Extract the [x, y] coordinate from the center of the cell holding the provided text.  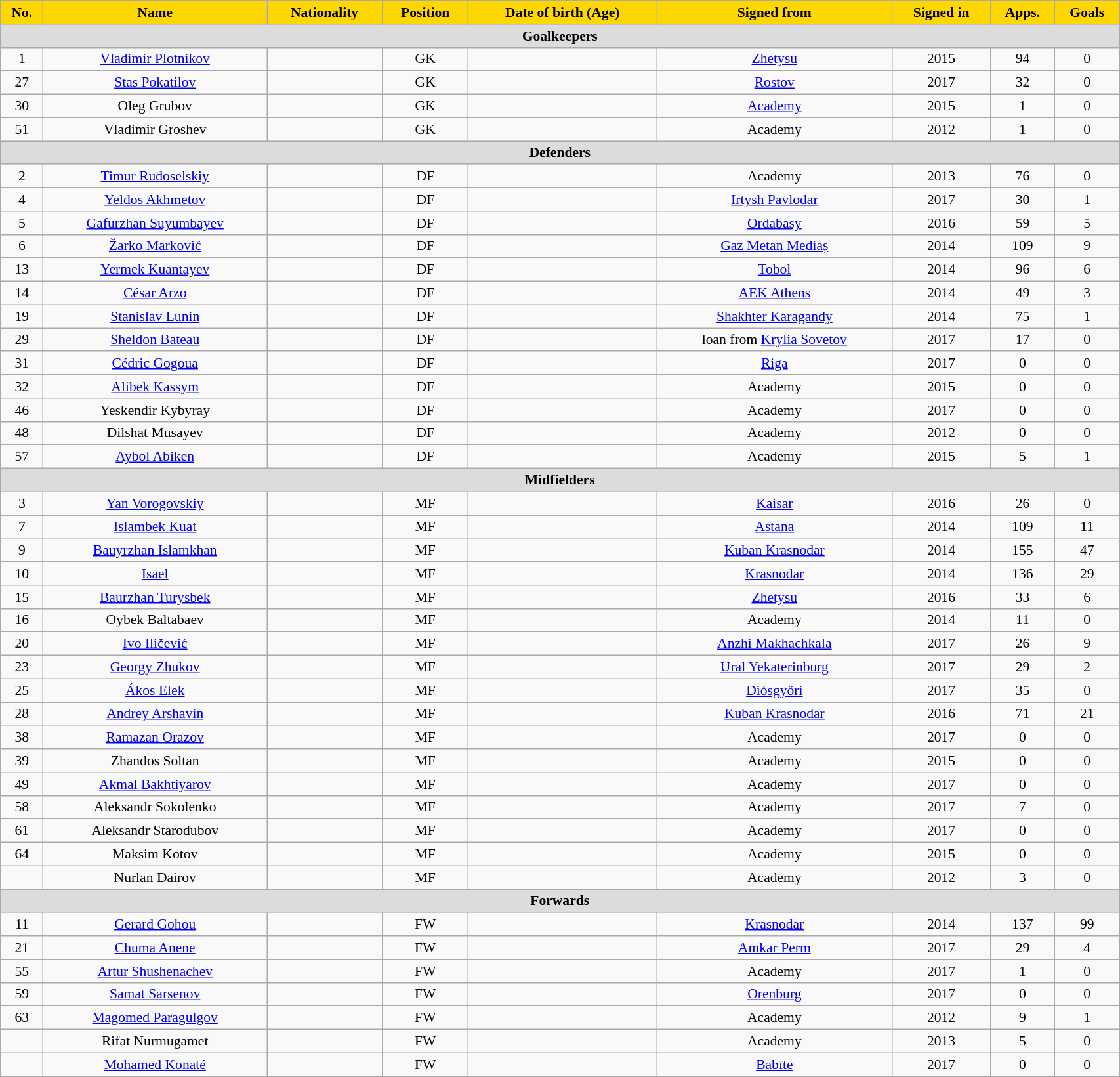
Orenburg [774, 994]
César Arzo [155, 293]
Yermek Kuantayev [155, 270]
Tobol [774, 270]
15 [22, 597]
Gafurzhan Suyumbayev [155, 223]
136 [1022, 574]
27 [22, 83]
55 [22, 971]
47 [1087, 551]
14 [22, 293]
Maksim Kotov [155, 855]
Defenders [560, 153]
Stas Pokatilov [155, 83]
13 [22, 270]
Sheldon Bateau [155, 340]
99 [1087, 925]
33 [1022, 597]
Signed from [774, 12]
Nurlan Dairov [155, 877]
Forwards [560, 901]
Vladimir Plotnikov [155, 59]
19 [22, 316]
loan from Krylia Sovetov [774, 340]
31 [22, 364]
Gaz Metan Mediaș [774, 246]
Chuma Anene [155, 948]
10 [22, 574]
Ordabasy [774, 223]
Magomed Paragulgov [155, 1018]
Ramazan Orazov [155, 738]
20 [22, 644]
76 [1022, 177]
16 [22, 620]
No. [22, 12]
Date of birth (Age) [563, 12]
Cédric Gogoua [155, 364]
28 [22, 714]
63 [22, 1018]
Diósgyőri [774, 690]
Ákos Elek [155, 690]
155 [1022, 551]
Akmal Bakhtiyarov [155, 784]
Shakhter Karagandy [774, 316]
Alibek Kassym [155, 387]
Zhandos Soltan [155, 761]
96 [1022, 270]
Baurzhan Turysbek [155, 597]
Oleg Grubov [155, 106]
39 [22, 761]
Timur Rudoselskiy [155, 177]
Oybek Baltabaev [155, 620]
Stanislav Lunin [155, 316]
17 [1022, 340]
23 [22, 667]
Rifat Nurmugamet [155, 1042]
35 [1022, 690]
Vladimir Groshev [155, 129]
137 [1022, 925]
Žarko Marković [155, 246]
Signed in [941, 12]
Midfielders [560, 480]
94 [1022, 59]
Aybol Abiken [155, 457]
Yan Vorogovskiy [155, 503]
Anzhi Makhachkala [774, 644]
64 [22, 855]
Yeskendir Kybyray [155, 410]
58 [22, 807]
Bauyrzhan Islamkhan [155, 551]
Georgy Zhukov [155, 667]
Mohamed Konaté [155, 1065]
Goalkeepers [560, 36]
Astana [774, 527]
Andrey Arshavin [155, 714]
Goals [1087, 12]
Gerard Gohou [155, 925]
Irtysh Pavlodar [774, 200]
Aleksandr Starodubov [155, 831]
Rostov [774, 83]
Ivo Iličević [155, 644]
Apps. [1022, 12]
Islambek Kuat [155, 527]
61 [22, 831]
Amkar Perm [774, 948]
Position [425, 12]
Nationality [325, 12]
Isael [155, 574]
Riga [774, 364]
Artur Shushenachev [155, 971]
48 [22, 433]
51 [22, 129]
46 [22, 410]
Kaisar [774, 503]
38 [22, 738]
Name [155, 12]
25 [22, 690]
71 [1022, 714]
Yeldos Akhmetov [155, 200]
75 [1022, 316]
Samat Sarsenov [155, 994]
Ural Yekaterinburg [774, 667]
Aleksandr Sokolenko [155, 807]
AEK Athens [774, 293]
Babīte [774, 1065]
57 [22, 457]
Dilshat Musayev [155, 433]
